Return the (x, y) coordinate for the center point of the cell that contains the specified text.  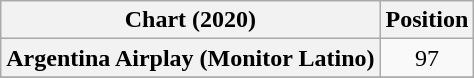
Argentina Airplay (Monitor Latino) (190, 58)
97 (427, 58)
Chart (2020) (190, 20)
Position (427, 20)
